From the cell containing the given text, extract its center point as (x, y) coordinate. 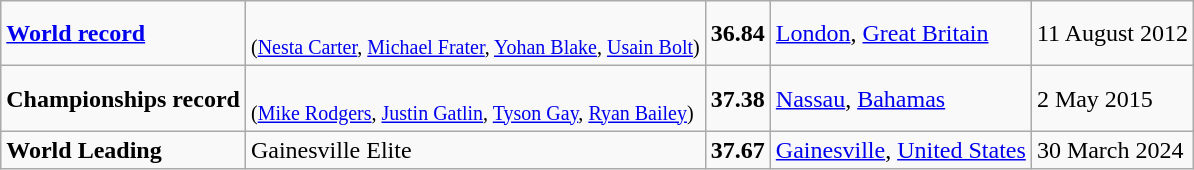
World Leading (124, 150)
Gainesville, United States (900, 150)
Championships record (124, 98)
37.38 (738, 98)
11 August 2012 (1112, 34)
36.84 (738, 34)
(Mike Rodgers, Justin Gatlin, Tyson Gay, Ryan Bailey) (475, 98)
(Nesta Carter, Michael Frater, Yohan Blake, Usain Bolt) (475, 34)
37.67 (738, 150)
2 May 2015 (1112, 98)
London, Great Britain (900, 34)
Gainesville Elite (475, 150)
30 March 2024 (1112, 150)
World record (124, 34)
Nassau, Bahamas (900, 98)
